Determine the [X, Y] coordinate at the center of the cell enclosing the given text.  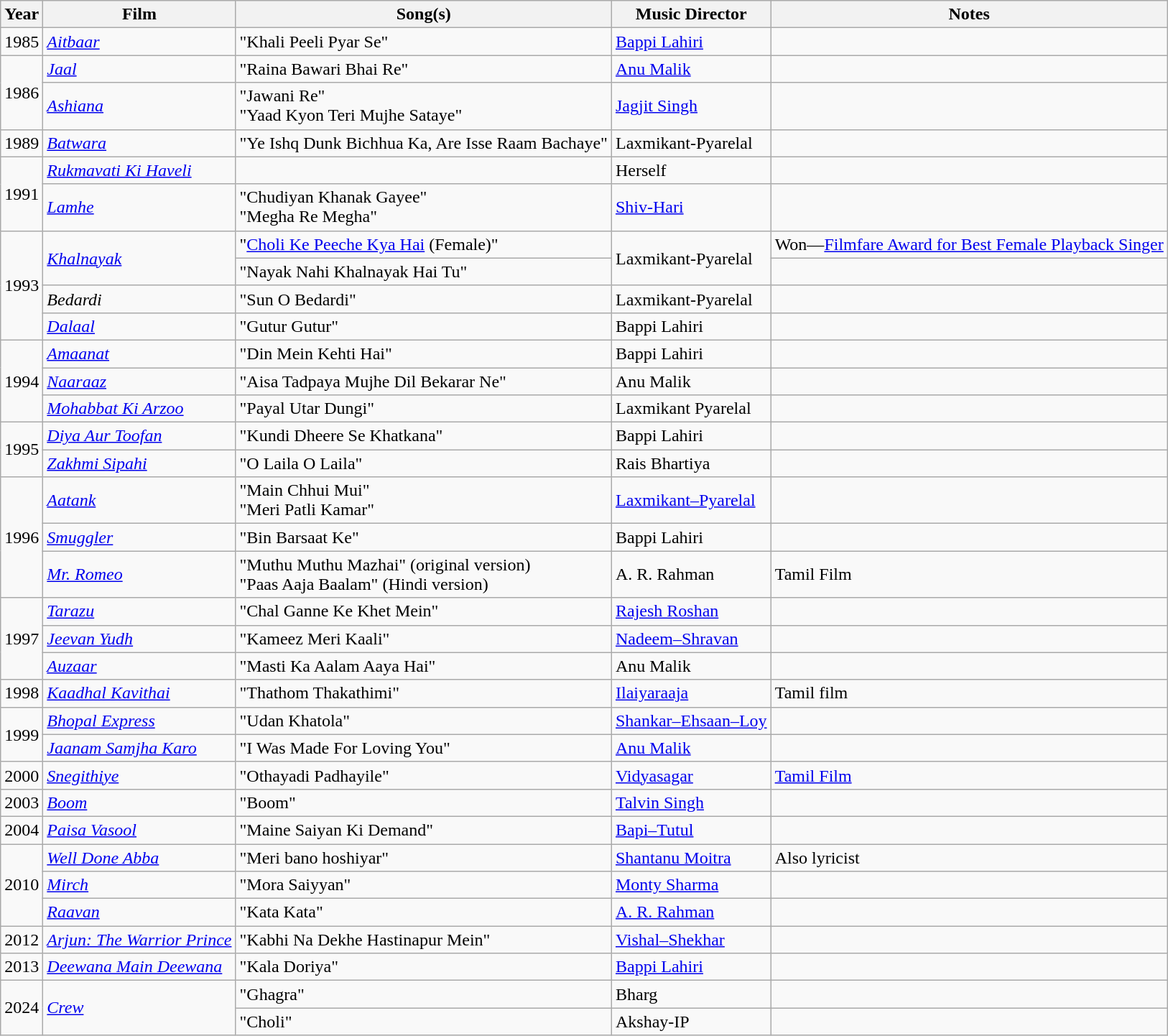
"Masti Ka Aalam Aaya Hai" [424, 666]
Film [139, 14]
Lamhe [139, 207]
"Boom" [424, 803]
Nadeem–Shravan [691, 639]
"Kabhi Na Dekhe Hastinapur Mein" [424, 940]
Naaraaz [139, 381]
Shantanu Moitra [691, 857]
Shiv-Hari [691, 207]
Tamil film [969, 693]
Paisa Vasool [139, 830]
Rajesh Roshan [691, 611]
"Din Mein Kehti Hai" [424, 353]
Herself [691, 170]
"Kata Kata" [424, 912]
"Mora Saiyyan" [424, 885]
"Main Chhui Mui""Meri Patli Kamar" [424, 500]
Crew [139, 1008]
Jeevan Yudh [139, 639]
Vidyasagar [691, 775]
"Choli Ke Peeche Kya Hai (Female)" [424, 244]
"Bin Barsaat Ke" [424, 537]
"Choli" [424, 1022]
"Khali Peeli Pyar Se" [424, 42]
Aatank [139, 500]
Rais Bhartiya [691, 463]
1996 [22, 537]
2013 [22, 967]
Mirch [139, 885]
"I Was Made For Loving You" [424, 748]
1989 [22, 143]
Vishal–Shekhar [691, 940]
Jaanam Samjha Karo [139, 748]
Well Done Abba [139, 857]
Monty Sharma [691, 885]
"Sun O Bedardi" [424, 299]
"Ghagra" [424, 994]
Amaanat [139, 353]
1985 [22, 42]
"Udan Khatola" [424, 721]
Bhopal Express [139, 721]
Also lyricist [969, 857]
"Kala Doriya" [424, 967]
Arjun: The Warrior Prince [139, 940]
Boom [139, 803]
Rukmavati Ki Haveli [139, 170]
Tarazu [139, 611]
"Ye Ishq Dunk Bichhua Ka, Are Isse Raam Bachaye" [424, 143]
2024 [22, 1008]
Aitbaar [139, 42]
Ashiana [139, 106]
Raavan [139, 912]
"Kameez Meri Kaali" [424, 639]
2000 [22, 775]
Smuggler [139, 537]
"Gutur Gutur" [424, 326]
1986 [22, 92]
Laxmikant–Pyarelal [691, 500]
Bharg [691, 994]
Bedardi [139, 299]
Year [22, 14]
2003 [22, 803]
"Kundi Dheere Se Khatkana" [424, 436]
Dalaal [139, 326]
Khalnayak [139, 258]
1998 [22, 693]
Mr. Romeo [139, 575]
Talvin Singh [691, 803]
"Chal Ganne Ke Khet Mein" [424, 611]
2012 [22, 940]
Song(s) [424, 14]
2010 [22, 884]
1994 [22, 381]
Diya Aur Toofan [139, 436]
Akshay-IP [691, 1022]
"Jawani Re""Yaad Kyon Teri Mujhe Sataye" [424, 106]
"O Laila O Laila" [424, 463]
1997 [22, 639]
Jagjit Singh [691, 106]
"Chudiyan Khanak Gayee""Megha Re Megha" [424, 207]
Jaal [139, 69]
Auzaar [139, 666]
"Raina Bawari Bhai Re" [424, 69]
Shankar–Ehsaan–Loy [691, 721]
Zakhmi Sipahi [139, 463]
"Othayadi Padhayile" [424, 775]
"Meri bano hoshiyar" [424, 857]
1993 [22, 285]
Mohabbat Ki Arzoo [139, 409]
"Muthu Muthu Mazhai" (original version)"Paas Aaja Baalam" (Hindi version) [424, 575]
"Maine Saiyan Ki Demand" [424, 830]
Deewana Main Deewana [139, 967]
1999 [22, 734]
Laxmikant Pyarelal [691, 409]
"Aisa Tadpaya Mujhe Dil Bekarar Ne" [424, 381]
"Thathom Thakathimi" [424, 693]
Notes [969, 14]
2004 [22, 830]
Music Director [691, 14]
Ilaiyaraaja [691, 693]
Won—Filmfare Award for Best Female Playback Singer [969, 244]
Snegithiye [139, 775]
Batwara [139, 143]
"Payal Utar Dungi" [424, 409]
Bapi–Tutul [691, 830]
1991 [22, 194]
Kaadhal Kavithai [139, 693]
"Nayak Nahi Khalnayak Hai Tu" [424, 272]
1995 [22, 450]
